Detect which cell encompasses the target text, then output its (x, y) center coordinate. 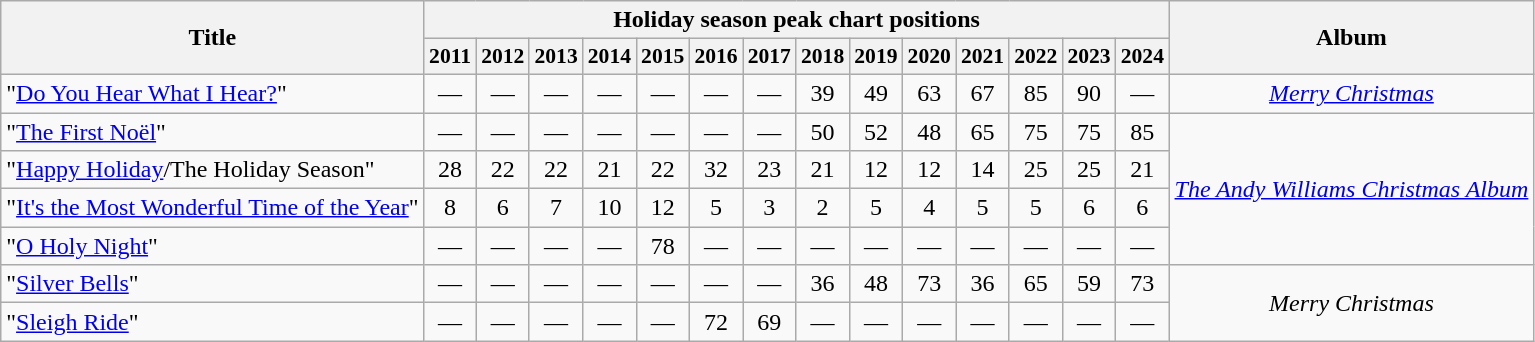
2023 (1088, 57)
78 (662, 246)
2016 (716, 57)
28 (450, 170)
90 (1088, 93)
39 (822, 93)
"The First Noël" (212, 131)
59 (1088, 284)
7 (556, 208)
2 (822, 208)
14 (982, 170)
2013 (556, 57)
2019 (876, 57)
2014 (610, 57)
2020 (930, 57)
67 (982, 93)
69 (770, 322)
"Silver Bells" (212, 284)
63 (930, 93)
2011 (450, 57)
"O Holy Night" (212, 246)
23 (770, 170)
"It's the Most Wonderful Time of the Year" (212, 208)
52 (876, 131)
2012 (502, 57)
2015 (662, 57)
50 (822, 131)
8 (450, 208)
Album (1352, 38)
"Do You Hear What I Hear?" (212, 93)
2017 (770, 57)
10 (610, 208)
4 (930, 208)
Title (212, 38)
"Sleigh Ride" (212, 322)
Holiday season peak chart positions (796, 20)
72 (716, 322)
32 (716, 170)
2022 (1036, 57)
The Andy Williams Christmas Album (1352, 188)
2018 (822, 57)
"Happy Holiday/The Holiday Season" (212, 170)
2021 (982, 57)
2024 (1142, 57)
49 (876, 93)
3 (770, 208)
